Identify which cell holds the provided text, then report its (x, y) central coordinate. 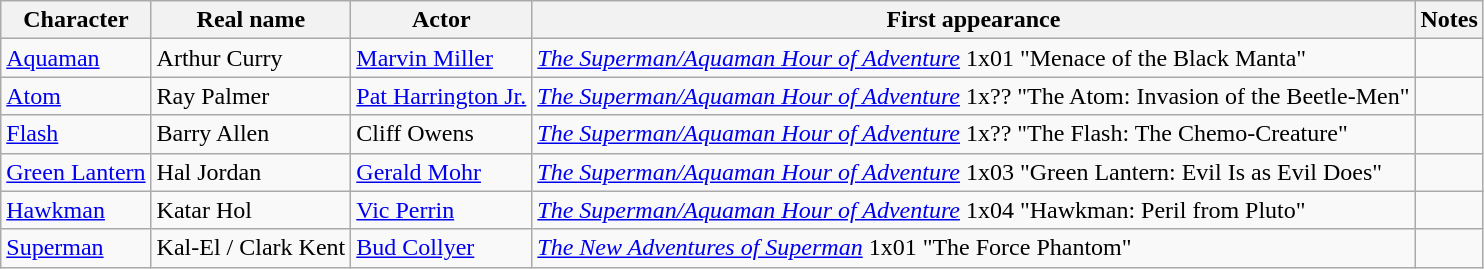
Aquaman (76, 58)
Flash (76, 134)
Cliff Owens (442, 134)
Ray Palmer (251, 96)
Vic Perrin (442, 210)
First appearance (974, 20)
Green Lantern (76, 172)
The Superman/Aquaman Hour of Adventure 1x03 "Green Lantern: Evil Is as Evil Does" (974, 172)
Real name (251, 20)
The Superman/Aquaman Hour of Adventure 1x?? "The Flash: The Chemo-Creature" (974, 134)
Arthur Curry (251, 58)
Character (76, 20)
Hawkman (76, 210)
Katar Hol (251, 210)
The Superman/Aquaman Hour of Adventure 1x?? "The Atom: Invasion of the Beetle-Men" (974, 96)
Hal Jordan (251, 172)
Actor (442, 20)
Pat Harrington Jr. (442, 96)
Marvin Miller (442, 58)
The New Adventures of Superman 1x01 "The Force Phantom" (974, 248)
Atom (76, 96)
The Superman/Aquaman Hour of Adventure 1x04 "Hawkman: Peril from Pluto" (974, 210)
Superman (76, 248)
Barry Allen (251, 134)
Notes (1449, 20)
The Superman/Aquaman Hour of Adventure 1x01 "Menace of the Black Manta" (974, 58)
Bud Collyer (442, 248)
Gerald Mohr (442, 172)
Kal-El / Clark Kent (251, 248)
